Return the [x, y] coordinate for the center point of the cell that contains the specified text.  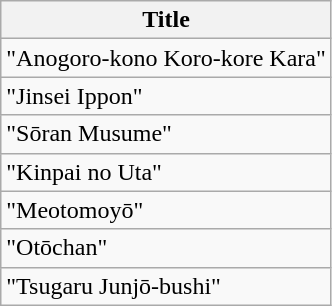
"Sōran Musume" [166, 134]
"Kinpai no Uta" [166, 172]
"Otōchan" [166, 248]
"Tsugaru Junjō-bushi" [166, 286]
Title [166, 20]
"Anogoro-kono Koro-kore Kara" [166, 58]
"Jinsei Ippon" [166, 96]
"Meotomoyō" [166, 210]
